Pinpoint the cell where the given text exists, returning its [x, y] midpoint coordinate. 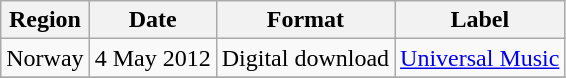
Date [152, 20]
Format [305, 20]
Norway [45, 58]
Label [480, 20]
Region [45, 20]
Universal Music [480, 58]
4 May 2012 [152, 58]
Digital download [305, 58]
